Scan for the cell matching the given text and deliver its (x, y) coordinate at center. 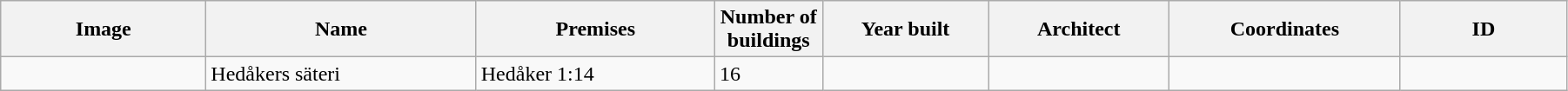
Name (341, 29)
Year built (905, 29)
Architect (1079, 29)
Premises (595, 29)
Image (104, 29)
Hedåkers säteri (341, 74)
ID (1483, 29)
Hedåker 1:14 (595, 74)
Number ofbuildings (768, 29)
16 (768, 74)
Coordinates (1284, 29)
